Locate the cell with the specified text and output its (X, Y) center coordinate. 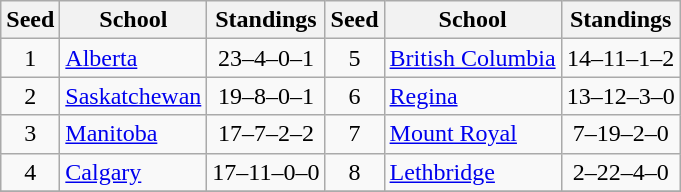
19–8–0–1 (266, 96)
5 (354, 58)
7–19–2–0 (620, 134)
13–12–3–0 (620, 96)
Manitoba (134, 134)
14–11–1–2 (620, 58)
Lethbridge (472, 172)
Alberta (134, 58)
British Columbia (472, 58)
Calgary (134, 172)
3 (30, 134)
6 (354, 96)
1 (30, 58)
17–11–0–0 (266, 172)
4 (30, 172)
Saskatchewan (134, 96)
Regina (472, 96)
2 (30, 96)
Mount Royal (472, 134)
2–22–4–0 (620, 172)
17–7–2–2 (266, 134)
8 (354, 172)
7 (354, 134)
23–4–0–1 (266, 58)
